Determine the (x, y) coordinate at the center of the cell enclosing the given text.  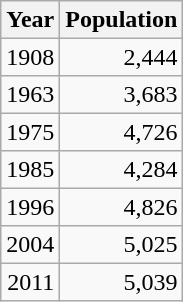
5,025 (122, 244)
1963 (30, 94)
1975 (30, 132)
4,726 (122, 132)
2,444 (122, 56)
1996 (30, 206)
1908 (30, 56)
3,683 (122, 94)
Population (122, 20)
4,826 (122, 206)
Year (30, 20)
2011 (30, 282)
1985 (30, 170)
2004 (30, 244)
4,284 (122, 170)
5,039 (122, 282)
